Return the [X, Y] coordinate for the center point of the cell that contains the specified text.  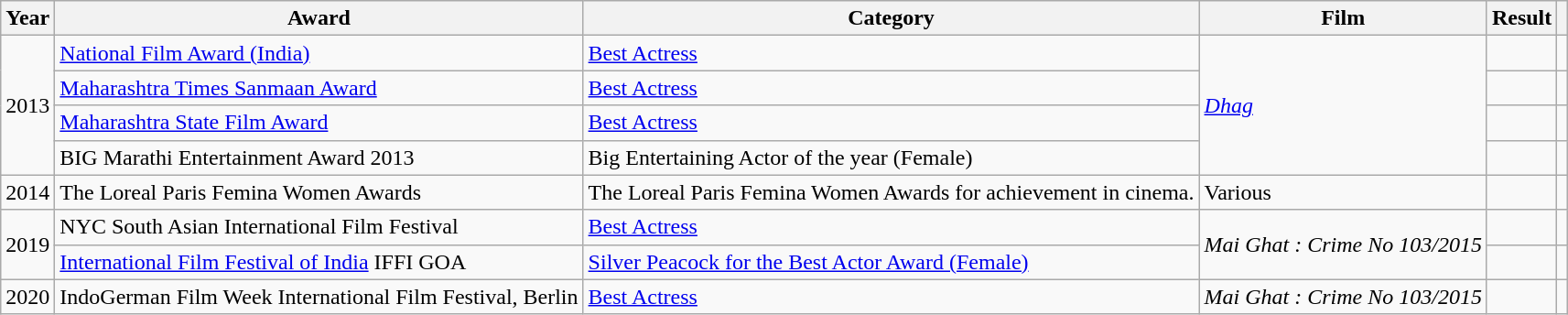
Silver Peacock for the Best Actor Award (Female) [892, 262]
2013 [27, 105]
International Film Festival of India IFFI GOA [319, 262]
BIG Marathi Entertainment Award 2013 [319, 157]
Result [1521, 18]
2019 [27, 244]
2014 [27, 192]
The Loreal Paris Femina Women Awards [319, 192]
Maharashtra Times Sanmaan Award [319, 88]
IndoGerman Film Week International Film Festival, Berlin [319, 297]
Year [27, 18]
Category [892, 18]
NYC South Asian International Film Festival [319, 227]
Dhag [1343, 105]
2020 [27, 297]
Maharashtra State Film Award [319, 123]
The Loreal Paris Femina Women Awards for achievement in cinema. [892, 192]
Film [1343, 18]
Award [319, 18]
Various [1343, 192]
Big Entertaining Actor of the year (Female) [892, 157]
National Film Award (India) [319, 53]
